From the cell containing the given text, extract its center point as (X, Y) coordinate. 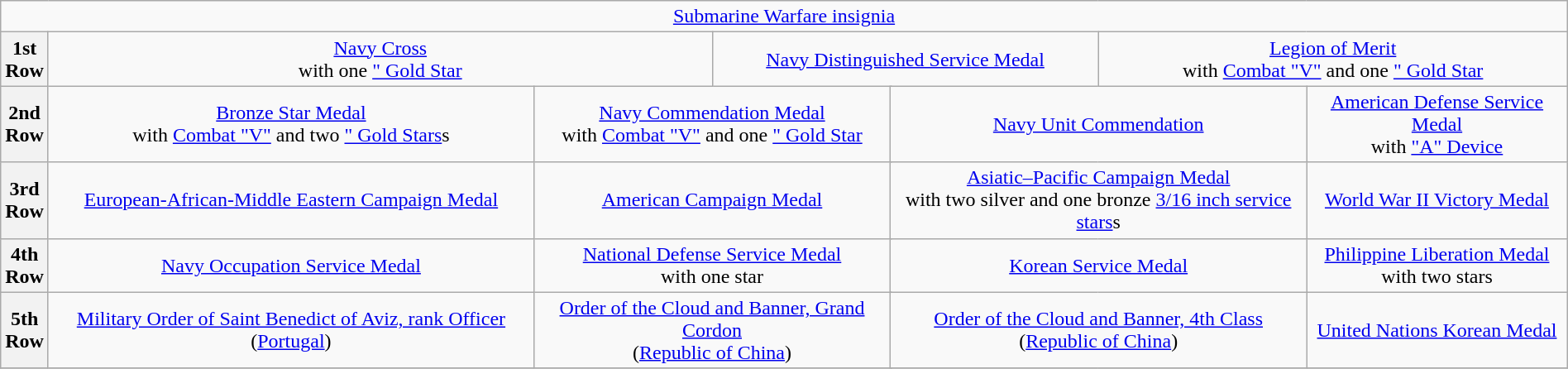
National Defense Service Medal with one star (711, 265)
American Campaign Medal (711, 200)
Legion of Merit with Combat "V" and one " Gold Star (1333, 60)
World War II Victory Medal (1437, 200)
Order of the Cloud and Banner, 4th Class (Republic of China) (1098, 330)
United Nations Korean Medal (1437, 330)
Asiatic–Pacific Campaign Medal with two silver and one bronze 3/16 inch service starss (1098, 200)
Navy Cross with one " Gold Star (380, 60)
American Defense Service Medal with "A" Device (1437, 124)
Philippine Liberation Medal with two stars (1437, 265)
4th Row (25, 265)
Navy Distinguished Service Medal (905, 60)
European-African-Middle Eastern Campaign Medal (291, 200)
Submarine Warfare insignia (784, 17)
Military Order of Saint Benedict of Aviz, rank Officer (Portugal) (291, 330)
Order of the Cloud and Banner, Grand Cordon (Republic of China) (711, 330)
Bronze Star Medal with Combat "V" and two " Gold Starss (291, 124)
Navy Commendation Medal with Combat "V" and one " Gold Star (711, 124)
2nd Row (25, 124)
3rd Row (25, 200)
Korean Service Medal (1098, 265)
Navy Unit Commendation (1098, 124)
5th Row (25, 330)
1st Row (25, 60)
Navy Occupation Service Medal (291, 265)
